Provide the (X, Y) coordinate of the cell's center where the given text is located.  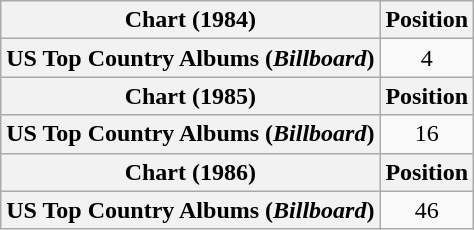
46 (427, 210)
16 (427, 134)
4 (427, 58)
Chart (1986) (190, 172)
Chart (1985) (190, 96)
Chart (1984) (190, 20)
